From the cell containing the given text, extract its center point as (X, Y) coordinate. 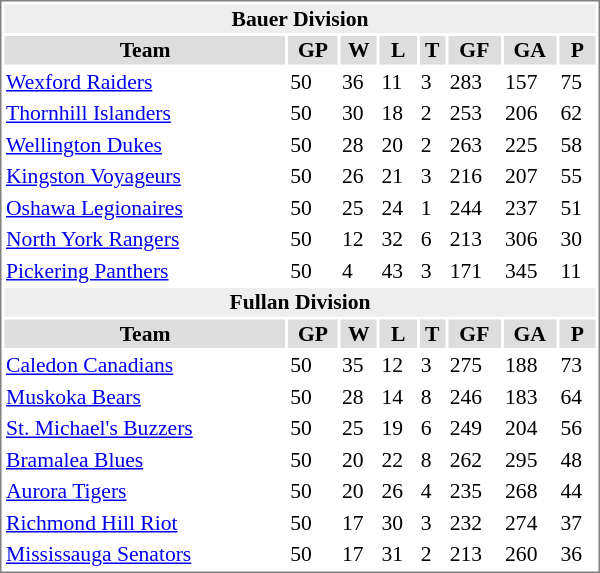
44 (578, 491)
207 (530, 176)
237 (530, 208)
Bramalea Blues (144, 460)
Mississauga Senators (144, 554)
64 (578, 396)
22 (398, 460)
58 (578, 144)
37 (578, 522)
31 (398, 554)
345 (530, 270)
North York Rangers (144, 239)
75 (578, 82)
188 (530, 365)
62 (578, 113)
244 (474, 208)
55 (578, 176)
14 (398, 396)
Wexford Raiders (144, 82)
183 (530, 396)
157 (530, 82)
249 (474, 428)
Richmond Hill Riot (144, 522)
268 (530, 491)
275 (474, 365)
206 (530, 113)
43 (398, 270)
260 (530, 554)
Thornhill Islanders (144, 113)
St. Michael's Buzzers (144, 428)
283 (474, 82)
Oshawa Legionaires (144, 208)
48 (578, 460)
232 (474, 522)
Caledon Canadians (144, 365)
19 (398, 428)
Aurora Tigers (144, 491)
56 (578, 428)
235 (474, 491)
73 (578, 365)
32 (398, 239)
225 (530, 144)
Kingston Voyageurs (144, 176)
216 (474, 176)
263 (474, 144)
Pickering Panthers (144, 270)
35 (358, 365)
Bauer Division (300, 18)
306 (530, 239)
171 (474, 270)
1 (432, 208)
24 (398, 208)
246 (474, 396)
274 (530, 522)
204 (530, 428)
262 (474, 460)
Muskoka Bears (144, 396)
253 (474, 113)
21 (398, 176)
295 (530, 460)
18 (398, 113)
Fullan Division (300, 302)
51 (578, 208)
Wellington Dukes (144, 144)
